From the cell containing the given text, extract its center point as [X, Y] coordinate. 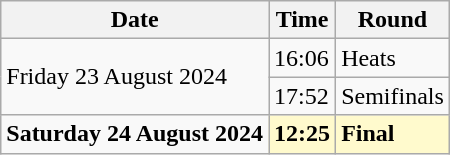
Time [302, 20]
12:25 [302, 134]
Heats [393, 58]
Final [393, 134]
16:06 [302, 58]
Friday 23 August 2024 [135, 77]
Date [135, 20]
Saturday 24 August 2024 [135, 134]
Round [393, 20]
17:52 [302, 96]
Semifinals [393, 96]
